Pinpoint the cell where the given text exists, returning its [X, Y] midpoint coordinate. 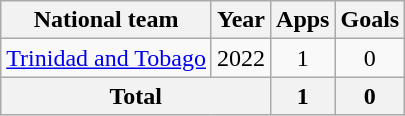
Year [240, 20]
National team [106, 20]
2022 [240, 58]
Total [136, 96]
Apps [303, 20]
Goals [370, 20]
Trinidad and Tobago [106, 58]
